Provide the [x, y] coordinate of the cell's center where the given text is located.  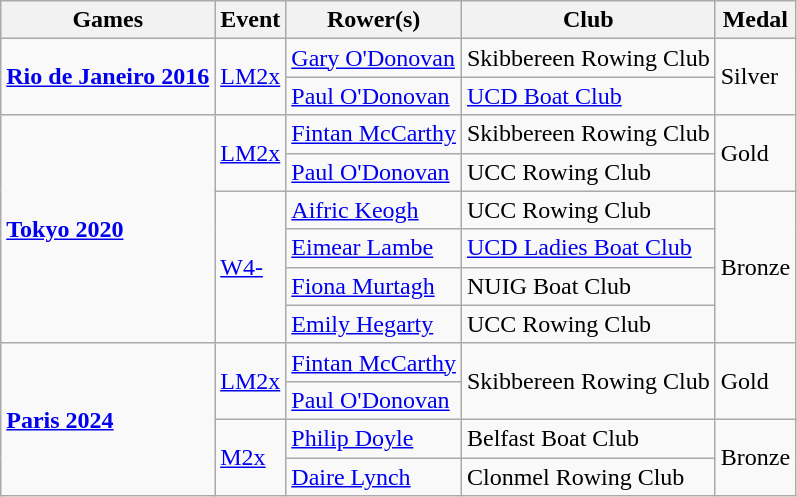
Games [108, 20]
Emily Hegarty [374, 324]
Paris 2024 [108, 419]
Silver [755, 77]
Fiona Murtagh [374, 286]
NUIG Boat Club [588, 286]
UCD Boat Club [588, 96]
Clonmel Rowing Club [588, 477]
Aifric Keogh [374, 210]
Belfast Boat Club [588, 438]
Rower(s) [374, 20]
Daire Lynch [374, 477]
Gary O'Donovan [374, 58]
M2x [250, 457]
Philip Doyle [374, 438]
Medal [755, 20]
Eimear Lambe [374, 248]
Club [588, 20]
Event [250, 20]
Rio de Janeiro 2016 [108, 77]
UCD Ladies Boat Club [588, 248]
Tokyo 2020 [108, 229]
W4- [250, 267]
